Output the [x, y] coordinate of the center of the cell containing the given text.  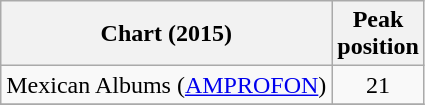
Peakposition [378, 34]
21 [378, 85]
Mexican Albums (AMPROFON) [166, 85]
Chart (2015) [166, 34]
